Detect which cell encompasses the target text, then output its (X, Y) center coordinate. 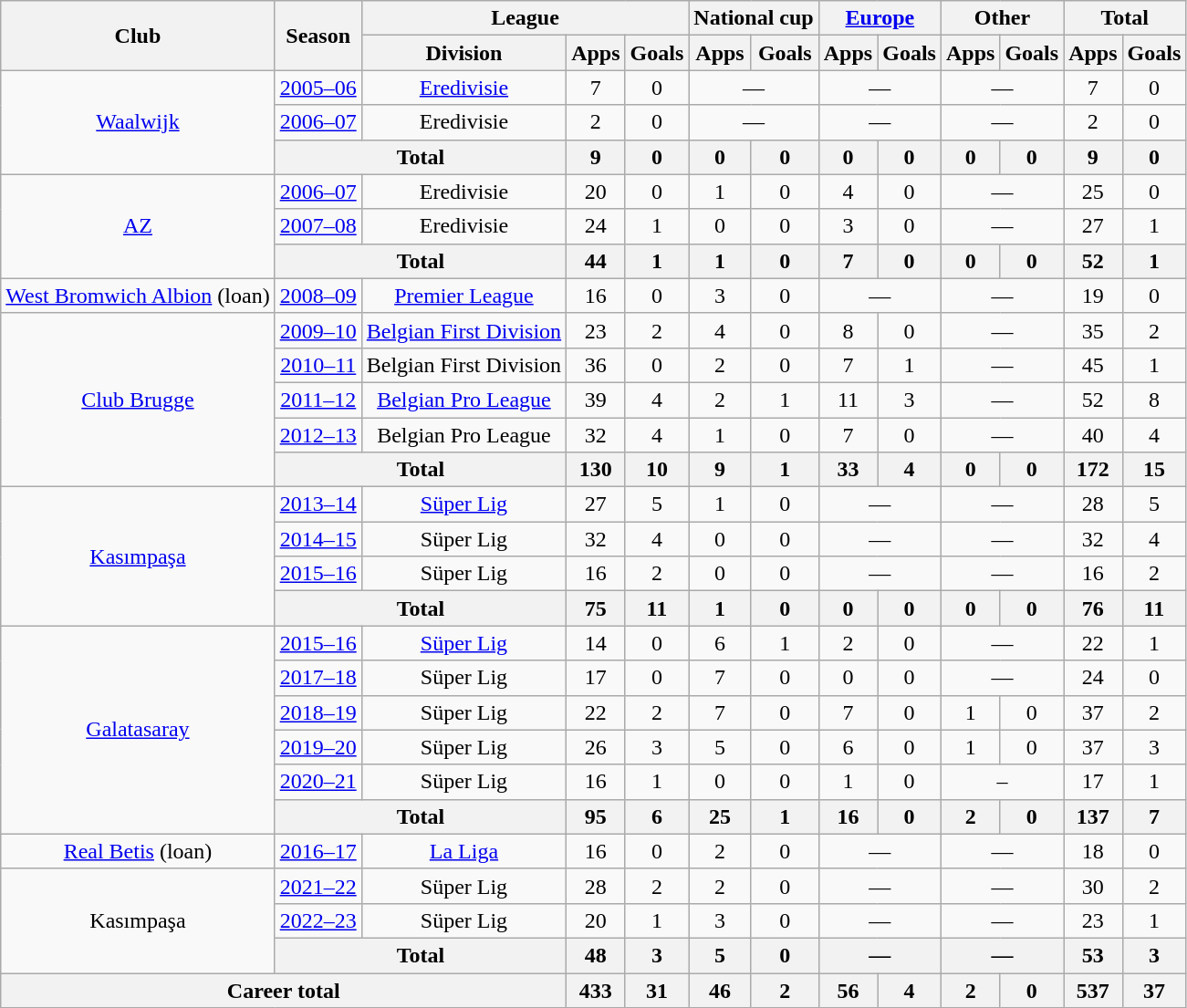
Waalwijk (138, 122)
137 (1093, 816)
76 (1093, 608)
31 (657, 990)
West Bromwich Albion (loan) (138, 296)
Real Betis (loan) (138, 851)
League (526, 18)
10 (657, 470)
14 (596, 643)
2014–15 (318, 539)
Premier League (463, 296)
95 (596, 816)
2021–22 (318, 886)
Career total (284, 990)
2005–06 (318, 88)
2016–17 (318, 851)
35 (1093, 330)
18 (1093, 851)
2011–12 (318, 400)
46 (720, 990)
53 (1093, 955)
2022–23 (318, 920)
2012–13 (318, 435)
36 (596, 365)
33 (848, 470)
19 (1093, 296)
172 (1093, 470)
75 (596, 608)
Division (463, 53)
2020–21 (318, 782)
15 (1154, 470)
2009–10 (318, 330)
48 (596, 955)
– (1002, 782)
2007–08 (318, 226)
40 (1093, 435)
2008–09 (318, 296)
Galatasaray (138, 730)
2013–14 (318, 504)
Europe (880, 18)
45 (1093, 365)
130 (596, 470)
AZ (138, 226)
2018–19 (318, 712)
Season (318, 36)
Club (138, 36)
30 (1093, 886)
44 (596, 261)
2010–11 (318, 365)
La Liga (463, 851)
39 (596, 400)
26 (596, 747)
Other (1002, 18)
56 (848, 990)
2017–18 (318, 678)
537 (1093, 990)
Club Brugge (138, 400)
2019–20 (318, 747)
National cup (754, 18)
433 (596, 990)
